For the text-containing cell, return its midpoint in (X, Y) coordinate format. 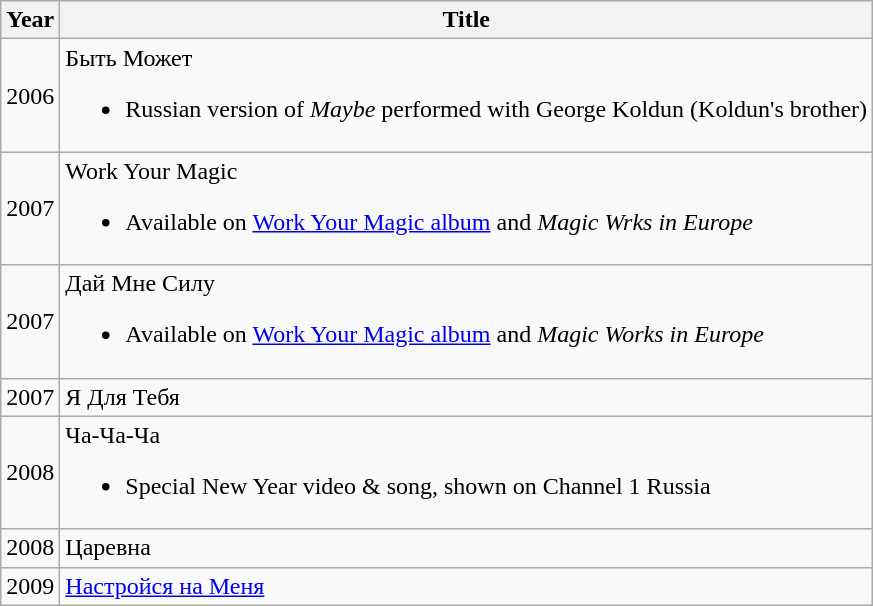
2009 (30, 586)
Year (30, 20)
Я Для Тебя (466, 397)
Быть МожетRussian version of Maybe performed with George Koldun (Koldun's brother) (466, 96)
Title (466, 20)
Царевна (466, 548)
2006 (30, 96)
Дай Мне СилуAvailable on Work Your Magic album and Magic Works in Europe (466, 322)
Ча-Ча-ЧаSpecial New Year video & song, shown on Channel 1 Russia (466, 472)
Work Your MagicAvailable on Work Your Magic album and Magic Wrks in Europe (466, 208)
Настройся на Меня (466, 586)
